Provide the (X, Y) coordinate of the cell's center where the given text is located.  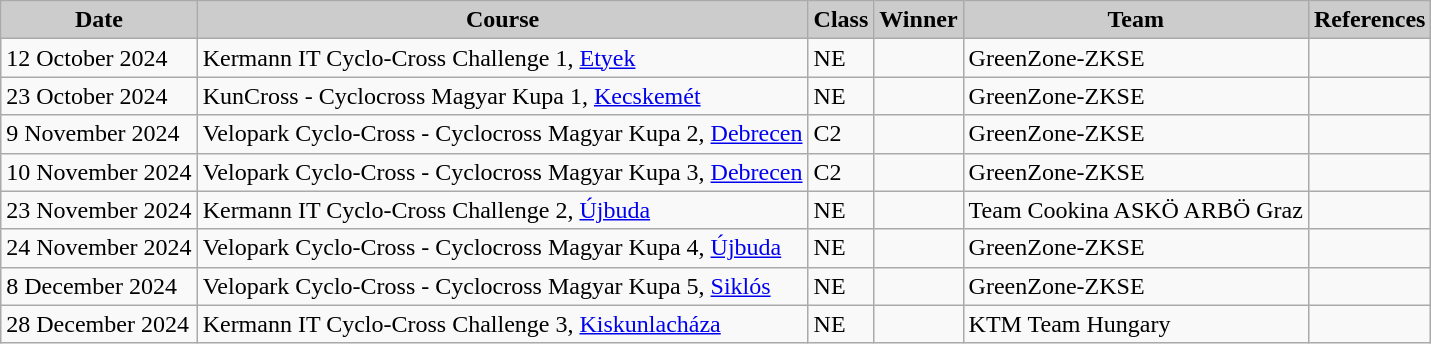
KunCross - Cyclocross Magyar Kupa 1, Kecskemét (502, 96)
Class (841, 20)
Velopark Cyclo-Cross - Cyclocross Magyar Kupa 3, Debrecen (502, 172)
10 November 2024 (99, 172)
Winner (918, 20)
Kermann IT Cyclo-Cross Challenge 3, Kiskunlacháza (502, 324)
9 November 2024 (99, 134)
Kermann IT Cyclo-Cross Challenge 2, Újbuda (502, 210)
References (1370, 20)
Velopark Cyclo-Cross - Cyclocross Magyar Kupa 5, Siklós (502, 286)
12 October 2024 (99, 58)
Velopark Cyclo-Cross - Cyclocross Magyar Kupa 2, Debrecen (502, 134)
Date (99, 20)
24 November 2024 (99, 248)
Team Cookina ASKÖ ARBÖ Graz (1136, 210)
Velopark Cyclo-Cross - Cyclocross Magyar Kupa 4, Újbuda (502, 248)
8 December 2024 (99, 286)
28 December 2024 (99, 324)
23 November 2024 (99, 210)
23 October 2024 (99, 96)
Team (1136, 20)
KTM Team Hungary (1136, 324)
Kermann IT Cyclo-Cross Challenge 1, Etyek (502, 58)
Course (502, 20)
